Provide the (X, Y) coordinate of the cell's center where the given text is located.  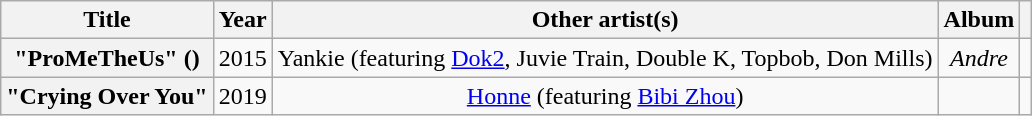
Other artist(s) (605, 20)
2019 (242, 96)
Year (242, 20)
Title (107, 20)
Album (979, 20)
"Crying Over You" (107, 96)
Andre (979, 58)
"ProMeTheUs" () (107, 58)
2015 (242, 58)
Yankie (featuring Dok2, Juvie Train, Double K, Topbob, Don Mills) (605, 58)
Honne (featuring Bibi Zhou) (605, 96)
